From the cell containing the given text, extract its center point as (X, Y) coordinate. 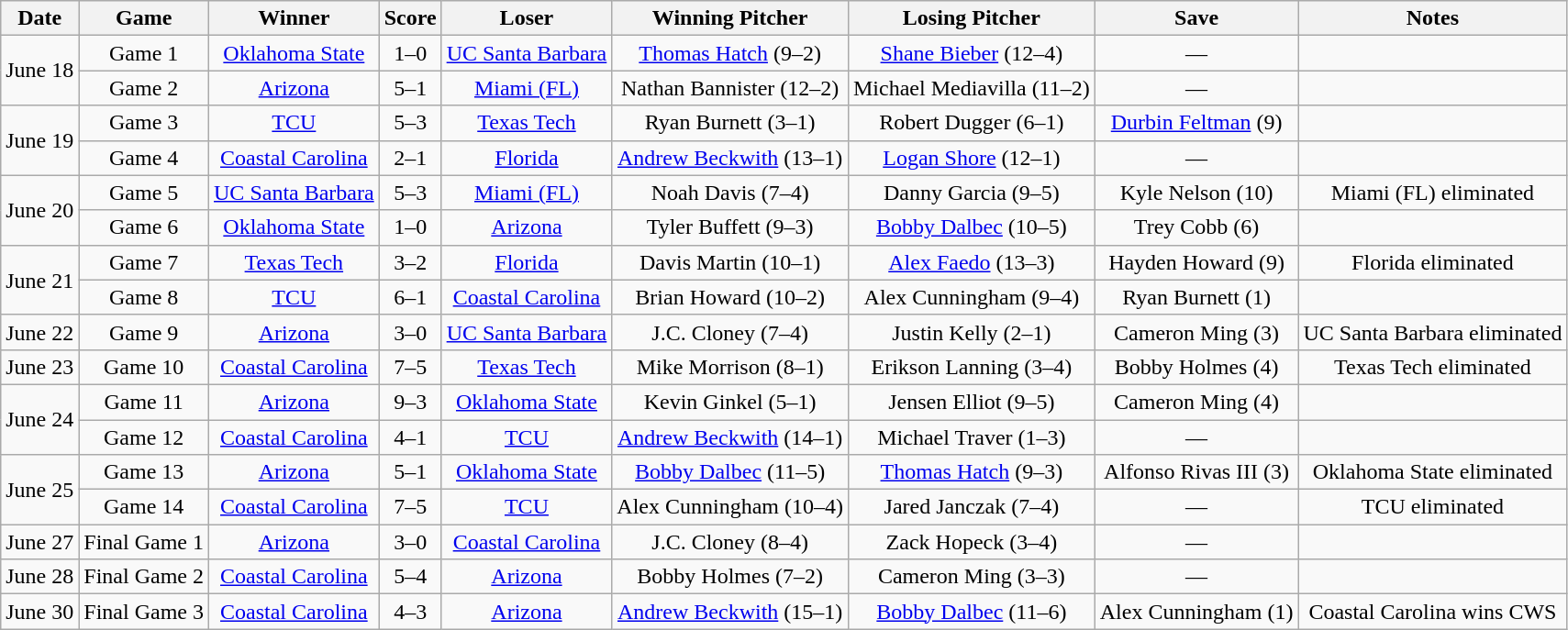
Robert Dugger (6–1) (971, 123)
Game 14 (144, 507)
Score (410, 18)
Andrew Beckwith (13–1) (730, 158)
Game 13 (144, 472)
June 24 (40, 419)
Game (144, 18)
Bobby Holmes (7–2) (730, 577)
Game 6 (144, 227)
TCU eliminated (1433, 507)
Cameron Ming (3) (1196, 332)
Winning Pitcher (730, 18)
4–1 (410, 437)
Alex Faedo (13–3) (971, 262)
UC Santa Barbara eliminated (1433, 332)
Andrew Beckwith (14–1) (730, 437)
Justin Kelly (2–1) (971, 332)
June 18 (40, 71)
June 20 (40, 210)
Game 3 (144, 123)
Brian Howard (10–2) (730, 297)
Florida eliminated (1433, 262)
Bobby Dalbec (11–6) (971, 612)
Oklahoma State eliminated (1433, 472)
Game 2 (144, 88)
Ryan Burnett (1) (1196, 297)
Alex Cunningham (9–4) (971, 297)
9–3 (410, 402)
Trey Cobb (6) (1196, 227)
Game 12 (144, 437)
Danny Garcia (9–5) (971, 193)
Game 5 (144, 193)
4–3 (410, 612)
Andrew Beckwith (15–1) (730, 612)
Date (40, 18)
June 28 (40, 577)
5–4 (410, 577)
Jensen Elliot (9–5) (971, 402)
Bobby Dalbec (10–5) (971, 227)
Game 7 (144, 262)
Miami (FL) eliminated (1433, 193)
Kevin Ginkel (5–1) (730, 402)
Game 8 (144, 297)
June 19 (40, 140)
Game 11 (144, 402)
Game 4 (144, 158)
Jared Janczak (7–4) (971, 507)
Alex Cunningham (10–4) (730, 507)
Alfonso Rivas III (3) (1196, 472)
Final Game 3 (144, 612)
June 21 (40, 280)
Game 1 (144, 53)
Coastal Carolina wins CWS (1433, 612)
Bobby Dalbec (11–5) (730, 472)
Cameron Ming (4) (1196, 402)
Final Game 2 (144, 577)
J.C. Cloney (8–4) (730, 542)
Bobby Holmes (4) (1196, 367)
June 30 (40, 612)
June 25 (40, 490)
June 27 (40, 542)
Zack Hopeck (3–4) (971, 542)
Cameron Ming (3–3) (971, 577)
Michael Mediavilla (11–2) (971, 88)
Thomas Hatch (9–3) (971, 472)
June 22 (40, 332)
Ryan Burnett (3–1) (730, 123)
Winner (295, 18)
Game 9 (144, 332)
June 23 (40, 367)
Logan Shore (12–1) (971, 158)
2–1 (410, 158)
Durbin Feltman (9) (1196, 123)
Notes (1433, 18)
Losing Pitcher (971, 18)
Alex Cunningham (1) (1196, 612)
Tyler Buffett (9–3) (730, 227)
3–2 (410, 262)
Final Game 1 (144, 542)
Erikson Lanning (3–4) (971, 367)
Michael Traver (1–3) (971, 437)
Save (1196, 18)
J.C. Cloney (7–4) (730, 332)
Noah Davis (7–4) (730, 193)
Kyle Nelson (10) (1196, 193)
Hayden Howard (9) (1196, 262)
Mike Morrison (8–1) (730, 367)
Shane Bieber (12–4) (971, 53)
Davis Martin (10–1) (730, 262)
6–1 (410, 297)
Loser (527, 18)
Thomas Hatch (9–2) (730, 53)
Game 10 (144, 367)
Texas Tech eliminated (1433, 367)
Nathan Bannister (12–2) (730, 88)
